Extract the [x, y] coordinate from the center of the cell holding the provided text.  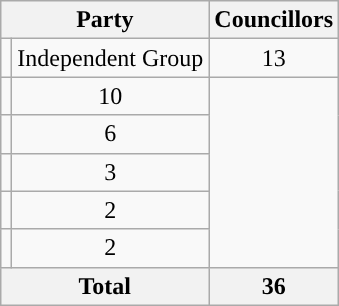
Councillors [274, 20]
10 [110, 96]
Party [105, 20]
36 [274, 286]
Independent Group [110, 58]
13 [274, 58]
Total [105, 286]
6 [110, 134]
3 [110, 172]
